Search for the cell housing the specified text and yield its [X, Y] center coordinate. 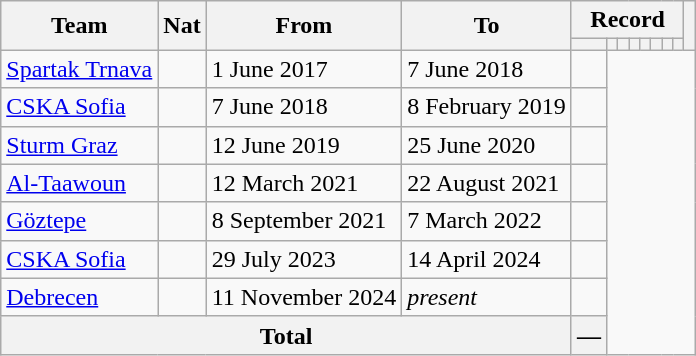
Al-Taawoun [80, 183]
From [304, 26]
7 March 2022 [487, 221]
Team [80, 26]
Debrecen [80, 297]
11 November 2024 [304, 297]
Spartak Trnava [80, 69]
Sturm Graz [80, 145]
To [487, 26]
8 September 2021 [304, 221]
Total [286, 335]
Göztepe [80, 221]
25 June 2020 [487, 145]
14 April 2024 [487, 259]
12 June 2019 [304, 145]
29 July 2023 [304, 259]
1 June 2017 [304, 69]
8 February 2019 [487, 107]
present [487, 297]
12 March 2021 [304, 183]
— [588, 335]
22 August 2021 [487, 183]
Nat [182, 26]
Record [627, 20]
